Scan for the cell matching the given text and deliver its [x, y] coordinate at center. 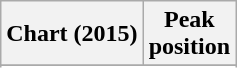
Chart (2015) [72, 34]
Peakposition [189, 34]
